Capture the cell that displays the provided text and extract its [x, y] central coordinate. 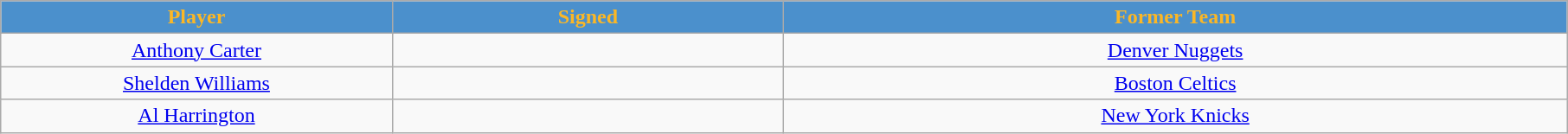
Denver Nuggets [1175, 50]
Boston Celtics [1175, 83]
Shelden Williams [196, 83]
Former Team [1175, 17]
New York Knicks [1175, 116]
Player [196, 17]
Al Harrington [196, 116]
Signed [588, 17]
Anthony Carter [196, 50]
